Identify which cell holds the provided text, then report its (X, Y) central coordinate. 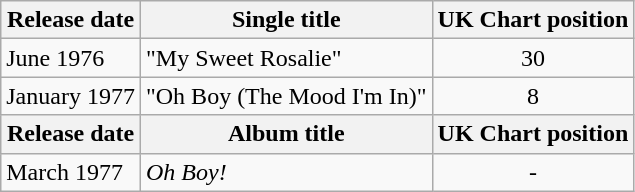
January 1977 (71, 96)
Oh Boy! (286, 172)
- (533, 172)
"Oh Boy (The Mood I'm In)" (286, 96)
Album title (286, 134)
30 (533, 58)
June 1976 (71, 58)
Single title (286, 20)
8 (533, 96)
March 1977 (71, 172)
"My Sweet Rosalie" (286, 58)
